Determine the [X, Y] coordinate at the center of the cell enclosing the given text.  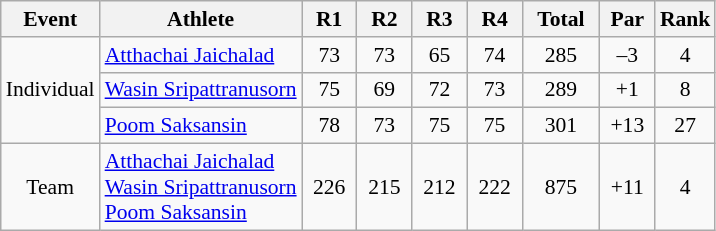
65 [440, 55]
Par [628, 19]
R3 [440, 19]
301 [561, 126]
222 [494, 188]
Total [561, 19]
Rank [686, 19]
8 [686, 90]
215 [384, 188]
212 [440, 188]
285 [561, 55]
R2 [384, 19]
R1 [330, 19]
875 [561, 188]
Team [50, 188]
+11 [628, 188]
289 [561, 90]
Wasin Sripattranusorn [201, 90]
27 [686, 126]
74 [494, 55]
+13 [628, 126]
78 [330, 126]
Atthachai JaichaladWasin SripattranusornPoom Saksansin [201, 188]
Poom Saksansin [201, 126]
+1 [628, 90]
72 [440, 90]
226 [330, 188]
–3 [628, 55]
Event [50, 19]
Atthachai Jaichalad [201, 55]
Individual [50, 90]
69 [384, 90]
R4 [494, 19]
Athlete [201, 19]
